Locate the cell with the specified text and output its (X, Y) center coordinate. 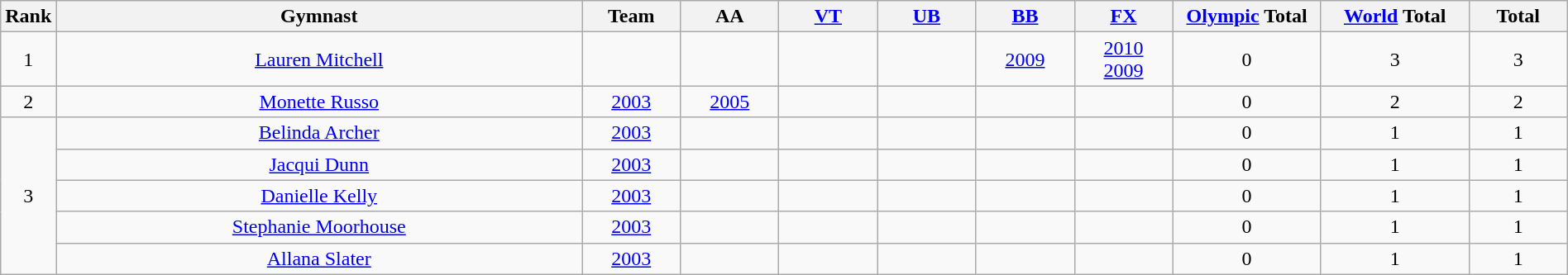
2009 (1025, 59)
Jacqui Dunn (319, 164)
FX (1123, 17)
Team (632, 17)
UB (926, 17)
Stephanie Moorhouse (319, 227)
BB (1025, 17)
Rank (28, 17)
VT (829, 17)
Belinda Archer (319, 133)
World Total (1394, 17)
Monette Russo (319, 102)
2010 2009 (1123, 59)
Total (1518, 17)
Allana Slater (319, 258)
Danielle Kelly (319, 196)
AA (729, 17)
Gymnast (319, 17)
Olympic Total (1247, 17)
Lauren Mitchell (319, 59)
2005 (729, 102)
